Detect which cell encompasses the target text, then output its [x, y] center coordinate. 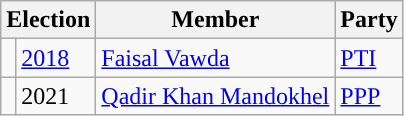
Qadir Khan Mandokhel [216, 96]
Party [369, 20]
Election [48, 20]
Faisal Vawda [216, 58]
PPP [369, 96]
2018 [56, 58]
2021 [56, 96]
PTI [369, 58]
Member [216, 20]
